Determine the (x, y) coordinate at the center of the cell enclosing the given text.  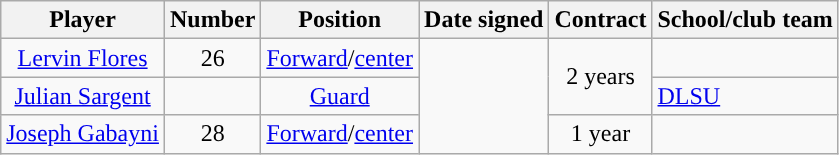
Player (83, 20)
Joseph Gabayni (83, 134)
2 years (600, 77)
Position (340, 20)
Date signed (484, 20)
Number (212, 20)
Julian Sargent (83, 96)
1 year (600, 134)
26 (212, 58)
School/club team (745, 20)
Guard (340, 96)
DLSU (745, 96)
Contract (600, 20)
Lervin Flores (83, 58)
28 (212, 134)
